For the text-containing cell, return its midpoint in [X, Y] coordinate format. 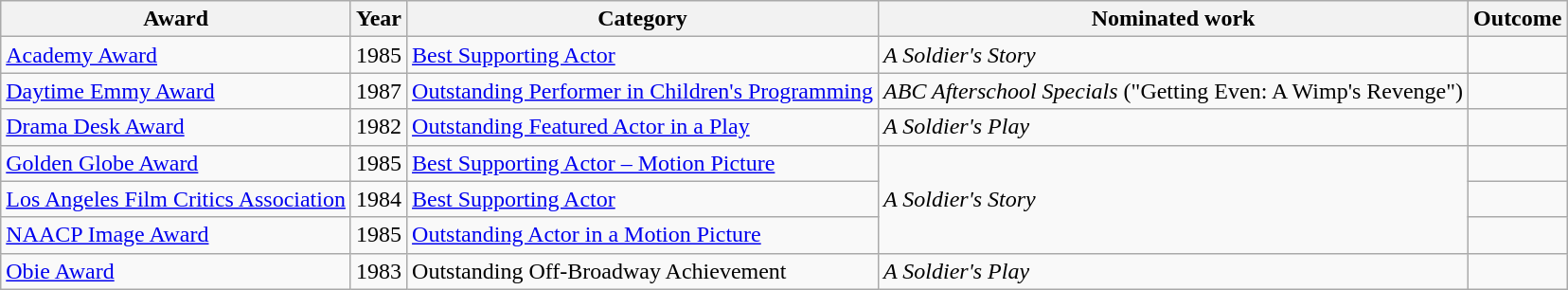
1984 [379, 199]
Outstanding Performer in Children's Programming [643, 91]
ABC Afterschool Specials ("Getting Even: A Wimp's Revenge") [1174, 91]
Los Angeles Film Critics Association [176, 199]
Daytime Emmy Award [176, 91]
1982 [379, 127]
Outstanding Actor in a Motion Picture [643, 235]
Obie Award [176, 271]
Year [379, 19]
Best Supporting Actor – Motion Picture [643, 163]
Drama Desk Award [176, 127]
1987 [379, 91]
Academy Award [176, 55]
Outstanding Featured Actor in a Play [643, 127]
Outcome [1518, 19]
Golden Globe Award [176, 163]
Outstanding Off-Broadway Achievement [643, 271]
NAACP Image Award [176, 235]
Category [643, 19]
Nominated work [1174, 19]
1983 [379, 271]
Award [176, 19]
